Return the [X, Y] coordinate for the center point of the cell that contains the specified text.  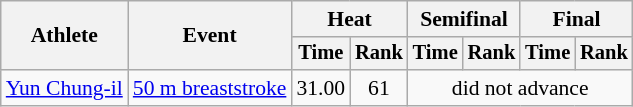
Semifinal [464, 19]
Yun Chung-il [64, 88]
Event [210, 36]
Heat [349, 19]
Athlete [64, 36]
31.00 [320, 88]
did not advance [520, 88]
50 m breaststroke [210, 88]
Final [576, 19]
61 [379, 88]
